Output the [x, y] coordinate of the center of the cell containing the given text.  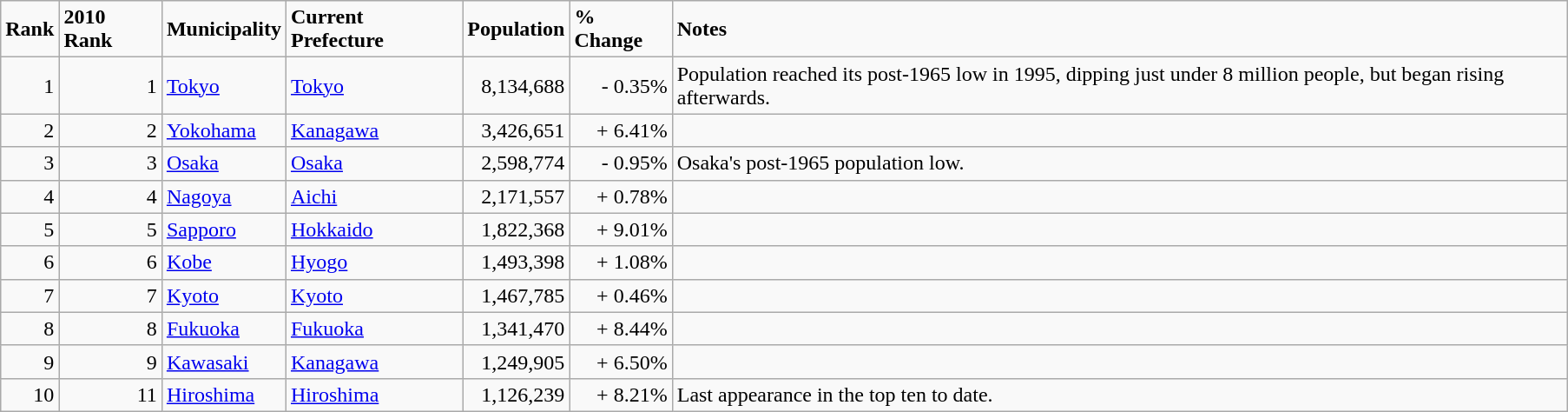
+ 6.50% [621, 362]
Last appearance in the top ten to date. [1120, 395]
+ 8.21% [621, 395]
Yokohama [224, 130]
10 [30, 395]
Sapporo [224, 229]
+ 6.41% [621, 130]
- 0.35% [621, 85]
Notes [1120, 30]
+ 8.44% [621, 329]
Kobe [224, 262]
Hyogo [373, 262]
Osaka's post-1965 population low. [1120, 163]
1,493,398 [516, 262]
Hokkaido [373, 229]
1,822,368 [516, 229]
Aichi [373, 196]
Rank [30, 30]
1,126,239 [516, 395]
+ 9.01% [621, 229]
Current Prefecture [373, 30]
2,598,774 [516, 163]
11 [110, 395]
Population reached its post-1965 low in 1995, dipping just under 8 million people, but began rising afterwards. [1120, 85]
+ 0.46% [621, 296]
Municipality [224, 30]
- 0.95% [621, 163]
Kawasaki [224, 362]
+ 0.78% [621, 196]
1,249,905 [516, 362]
Nagoya [224, 196]
8,134,688 [516, 85]
+ 1.08% [621, 262]
% Change [621, 30]
2010 Rank [110, 30]
2,171,557 [516, 196]
Population [516, 30]
1,467,785 [516, 296]
1,341,470 [516, 329]
3,426,651 [516, 130]
